Scan for the cell matching the given text and deliver its (X, Y) coordinate at center. 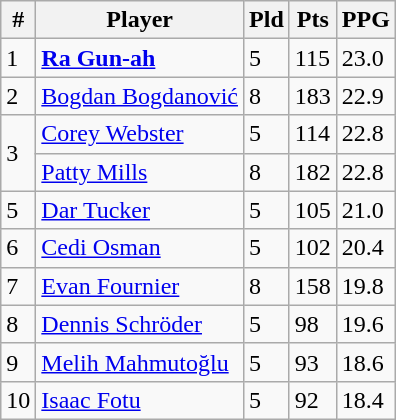
Ra Gun-ah (140, 58)
Corey Webster (140, 134)
23.0 (366, 58)
Bogdan Bogdanović (140, 96)
# (18, 20)
1 (18, 58)
183 (312, 96)
Evan Fournier (140, 286)
93 (312, 362)
2 (18, 96)
Pld (267, 20)
7 (18, 286)
PPG (366, 20)
Patty Mills (140, 172)
102 (312, 248)
Dar Tucker (140, 210)
158 (312, 286)
19.6 (366, 324)
114 (312, 134)
182 (312, 172)
Pts (312, 20)
9 (18, 362)
105 (312, 210)
Isaac Fotu (140, 400)
20.4 (366, 248)
3 (18, 153)
92 (312, 400)
Dennis Schröder (140, 324)
18.6 (366, 362)
18.4 (366, 400)
10 (18, 400)
115 (312, 58)
98 (312, 324)
19.8 (366, 286)
Melih Mahmutoğlu (140, 362)
22.9 (366, 96)
6 (18, 248)
Player (140, 20)
21.0 (366, 210)
Cedi Osman (140, 248)
